Locate the cell with the specified text and output its [X, Y] center coordinate. 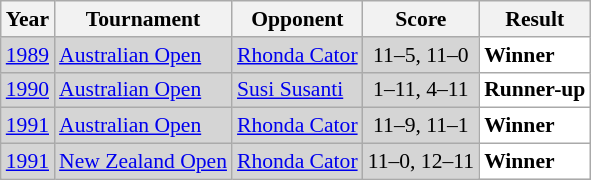
1990 [28, 90]
Runner-up [534, 90]
11–9, 11–1 [421, 126]
Score [421, 19]
1–11, 4–11 [421, 90]
Opponent [298, 19]
11–5, 11–0 [421, 55]
Tournament [143, 19]
New Zealand Open [143, 162]
Year [28, 19]
11–0, 12–11 [421, 162]
Susi Susanti [298, 90]
Result [534, 19]
1989 [28, 55]
